Extract the (x, y) coordinate from the center of the cell holding the provided text.  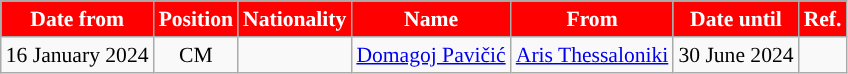
16 January 2024 (78, 55)
Nationality (294, 19)
From (592, 19)
CM (196, 55)
Date until (736, 19)
Date from (78, 19)
30 June 2024 (736, 55)
Aris Thessaloniki (592, 55)
Position (196, 19)
Name (430, 19)
Ref. (823, 19)
Domagoj Pavičić (430, 55)
